Search for the cell housing the specified text and yield its [X, Y] center coordinate. 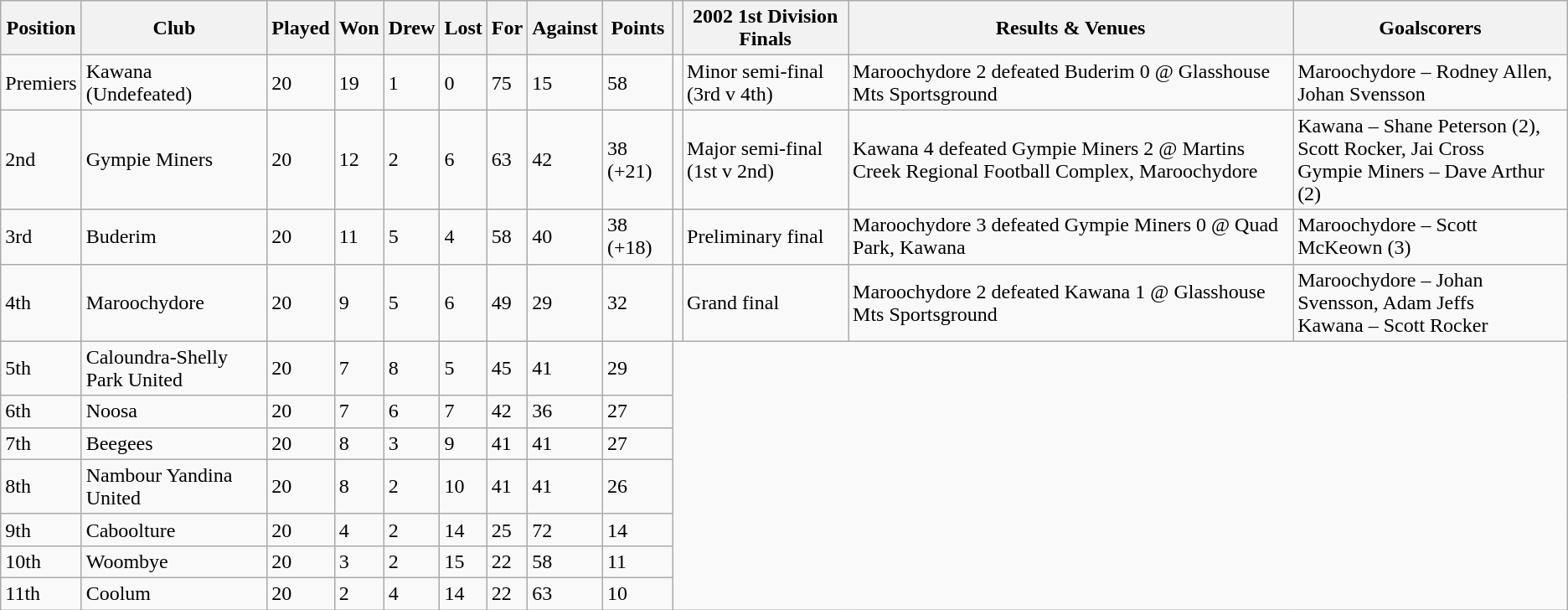
38 (+18) [637, 236]
Premiers [41, 82]
Maroochydore – Rodney Allen, Johan Svensson [1431, 82]
Kawana – Shane Peterson (2), Scott Rocker, Jai CrossGympie Miners – Dave Arthur (2) [1431, 159]
Beegees [174, 443]
3rd [41, 236]
1 [412, 82]
Grand final [766, 302]
Maroochydore 2 defeated Buderim 0 @ Glasshouse Mts Sportsground [1070, 82]
Gympie Miners [174, 159]
11th [41, 593]
Noosa [174, 411]
25 [507, 530]
Maroochydore – Johan Svensson, Adam JeffsKawana – Scott Rocker [1431, 302]
36 [565, 411]
Nambour Yandina United [174, 486]
32 [637, 302]
Buderim [174, 236]
26 [637, 486]
19 [358, 82]
Kawana (Undefeated) [174, 82]
Results & Venues [1070, 28]
Played [301, 28]
2002 1st Division Finals [766, 28]
Minor semi-final (3rd v 4th) [766, 82]
2nd [41, 159]
Lost [463, 28]
Position [41, 28]
Club [174, 28]
Caloundra-Shelly Park United [174, 369]
7th [41, 443]
Points [637, 28]
Major semi-final (1st v 2nd) [766, 159]
38 (+21) [637, 159]
Goalscorers [1431, 28]
Coolum [174, 593]
For [507, 28]
Preliminary final [766, 236]
5th [41, 369]
Maroochydore – Scott McKeown (3) [1431, 236]
Caboolture [174, 530]
12 [358, 159]
9th [41, 530]
40 [565, 236]
4th [41, 302]
Won [358, 28]
Maroochydore 3 defeated Gympie Miners 0 @ Quad Park, Kawana [1070, 236]
72 [565, 530]
0 [463, 82]
Against [565, 28]
49 [507, 302]
8th [41, 486]
6th [41, 411]
75 [507, 82]
45 [507, 369]
Maroochydore [174, 302]
Maroochydore 2 defeated Kawana 1 @ Glasshouse Mts Sportsground [1070, 302]
10th [41, 561]
Kawana 4 defeated Gympie Miners 2 @ Martins Creek Regional Football Complex, Maroochydore [1070, 159]
Drew [412, 28]
Woombye [174, 561]
